Provide the (x, y) coordinate of the cell's center where the given text is located.  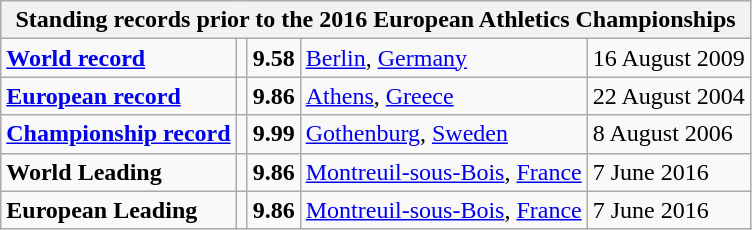
European record (118, 96)
World record (118, 58)
22 August 2004 (668, 96)
Standing records prior to the 2016 European Athletics Championships (376, 20)
Athens, Greece (444, 96)
World Leading (118, 172)
Gothenburg, Sweden (444, 134)
European Leading (118, 210)
16 August 2009 (668, 58)
9.99 (274, 134)
8 August 2006 (668, 134)
Berlin, Germany (444, 58)
Championship record (118, 134)
9.58 (274, 58)
